Pinpoint the cell where the given text exists, returning its [X, Y] midpoint coordinate. 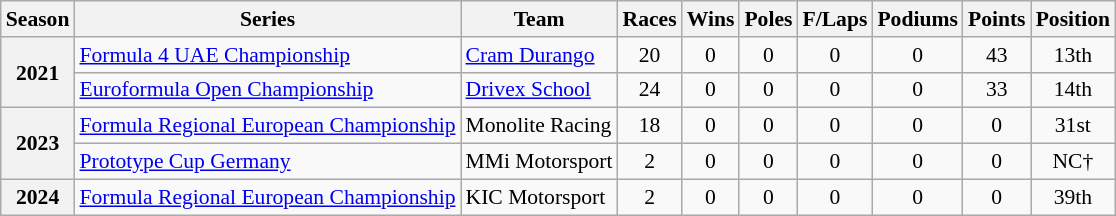
KIC Motorsport [538, 197]
Series [267, 19]
Season [38, 19]
Team [538, 19]
MMi Motorsport [538, 162]
43 [997, 55]
NC† [1073, 162]
18 [650, 126]
33 [997, 90]
Points [997, 19]
F/Laps [834, 19]
Wins [711, 19]
13th [1073, 55]
2021 [38, 72]
20 [650, 55]
Poles [768, 19]
2023 [38, 144]
Monolite Racing [538, 126]
2024 [38, 197]
Cram Durango [538, 55]
Euroformula Open Championship [267, 90]
24 [650, 90]
Drivex School [538, 90]
31st [1073, 126]
Races [650, 19]
39th [1073, 197]
Prototype Cup Germany [267, 162]
14th [1073, 90]
Position [1073, 19]
Formula 4 UAE Championship [267, 55]
Podiums [918, 19]
